Identify which cell holds the provided text, then report its (X, Y) central coordinate. 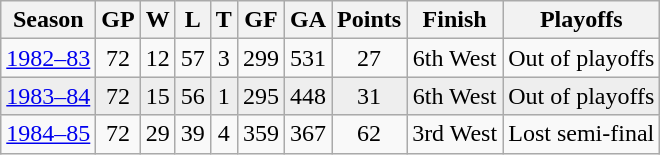
1984–85 (48, 134)
GF (260, 20)
295 (260, 96)
1982–83 (48, 58)
367 (308, 134)
Season (48, 20)
Finish (455, 20)
56 (192, 96)
4 (224, 134)
Lost semi-final (582, 134)
Playoffs (582, 20)
T (224, 20)
448 (308, 96)
3 (224, 58)
GA (308, 20)
27 (370, 58)
W (158, 20)
31 (370, 96)
L (192, 20)
29 (158, 134)
Points (370, 20)
299 (260, 58)
57 (192, 58)
GP (118, 20)
359 (260, 134)
62 (370, 134)
39 (192, 134)
1983–84 (48, 96)
1 (224, 96)
12 (158, 58)
531 (308, 58)
3rd West (455, 134)
15 (158, 96)
